For the text-containing cell, return its midpoint in [x, y] coordinate format. 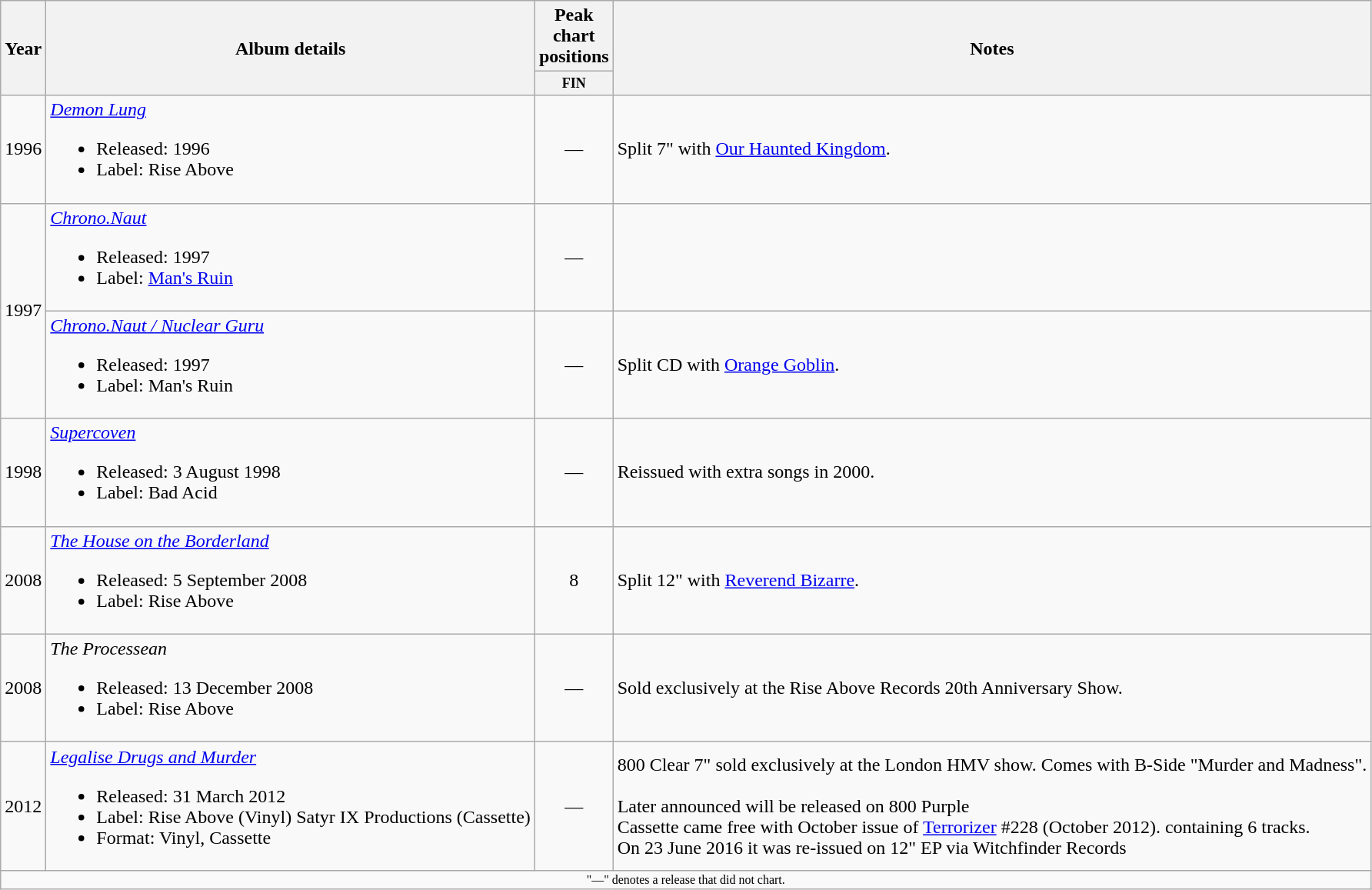
Peak chart positions [574, 36]
8 [574, 580]
Year [23, 48]
FIN [574, 83]
Split 12" with Reverend Bizarre. [992, 580]
1997 [23, 311]
"—" denotes a release that did not chart. [686, 879]
SupercovenReleased: 3 August 1998Label: Bad Acid [291, 472]
2012 [23, 806]
The House on the BorderlandReleased: 5 September 2008Label: Rise Above [291, 580]
Chrono.NautReleased: 1997Label: Man's Ruin [291, 257]
Album details [291, 48]
1998 [23, 472]
Split CD with Orange Goblin. [992, 365]
Legalise Drugs and MurderReleased: 31 March 2012Label: Rise Above (Vinyl) Satyr IX Productions (Cassette)Format: Vinyl, Cassette [291, 806]
Split 7" with Our Haunted Kingdom. [992, 149]
Reissued with extra songs in 2000. [992, 472]
The ProcesseanReleased: 13 December 2008Label: Rise Above [291, 688]
Chrono.Naut / Nuclear GuruReleased: 1997Label: Man's Ruin [291, 365]
Sold exclusively at the Rise Above Records 20th Anniversary Show. [992, 688]
1996 [23, 149]
Notes [992, 48]
Demon LungReleased: 1996Label: Rise Above [291, 149]
